Output the [X, Y] coordinate of the center of the cell containing the given text.  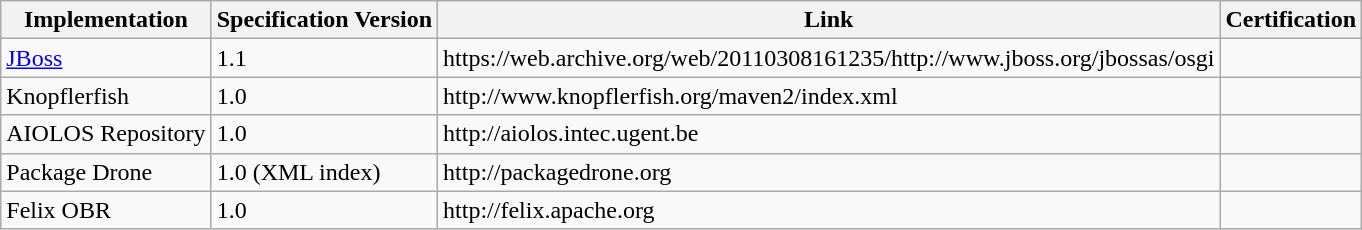
Link [829, 20]
Certification [1291, 20]
Package Drone [106, 172]
http://www.knopflerfish.org/maven2/index.xml [829, 96]
Knopflerfish [106, 96]
Implementation [106, 20]
http://aiolos.intec.ugent.be [829, 134]
1.1 [324, 58]
https://web.archive.org/web/20110308161235/http://www.jboss.org/jbossas/osgi [829, 58]
http://felix.apache.org [829, 210]
Felix OBR [106, 210]
JBoss [106, 58]
AIOLOS Repository [106, 134]
Specification Version [324, 20]
1.0 (XML index) [324, 172]
http://packagedrone.org [829, 172]
